Detect which cell encompasses the target text, then output its (x, y) center coordinate. 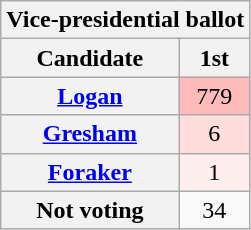
Gresham (90, 134)
779 (214, 96)
Not voting (90, 210)
6 (214, 134)
Candidate (90, 58)
Foraker (90, 172)
1st (214, 58)
1 (214, 172)
Logan (90, 96)
Vice-presidential ballot (126, 20)
34 (214, 210)
